Determine the (X, Y) coordinate at the center of the cell enclosing the given text.  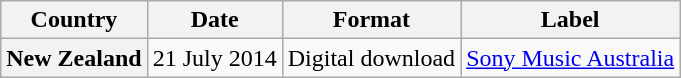
21 July 2014 (214, 58)
Date (214, 20)
Label (570, 20)
Country (74, 20)
Digital download (371, 58)
New Zealand (74, 58)
Format (371, 20)
Sony Music Australia (570, 58)
